Scan for the cell matching the given text and deliver its (X, Y) coordinate at center. 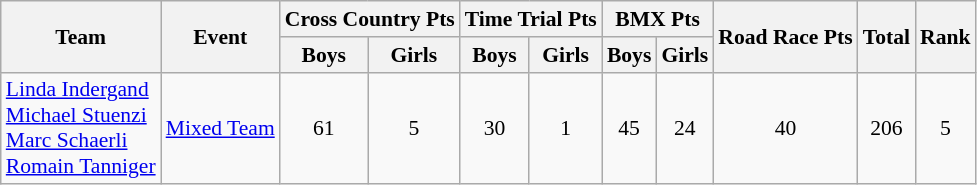
24 (684, 128)
45 (630, 128)
Total (886, 36)
30 (494, 128)
40 (785, 128)
Cross Country Pts (370, 19)
Team (81, 36)
Road Race Pts (785, 36)
Time Trial Pts (531, 19)
61 (324, 128)
Linda IndergandMichael StuenziMarc SchaerliRomain Tanniger (81, 128)
Mixed Team (220, 128)
BMX Pts (658, 19)
1 (566, 128)
206 (886, 128)
Rank (946, 36)
Event (220, 36)
